Output the [X, Y] coordinate of the center of the cell containing the given text.  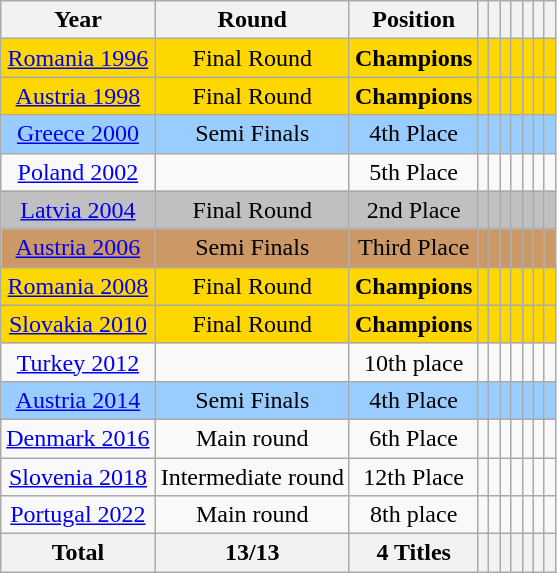
Intermediate round [252, 477]
Year [78, 20]
Austria 2014 [78, 400]
13/13 [252, 553]
Portugal 2022 [78, 515]
Latvia 2004 [78, 210]
Slovakia 2010 [78, 324]
Poland 2002 [78, 172]
5th Place [413, 172]
Round [252, 20]
Austria 2006 [78, 248]
Greece 2000 [78, 134]
Third Place [413, 248]
Denmark 2016 [78, 438]
6th Place [413, 438]
Romania 2008 [78, 286]
Austria 1998 [78, 96]
Turkey 2012 [78, 362]
8th place [413, 515]
Slovenia 2018 [78, 477]
10th place [413, 362]
4 Titles [413, 553]
Romania 1996 [78, 58]
2nd Place [413, 210]
Position [413, 20]
12th Place [413, 477]
Total [78, 553]
